Detect which cell encompasses the target text, then output its (X, Y) center coordinate. 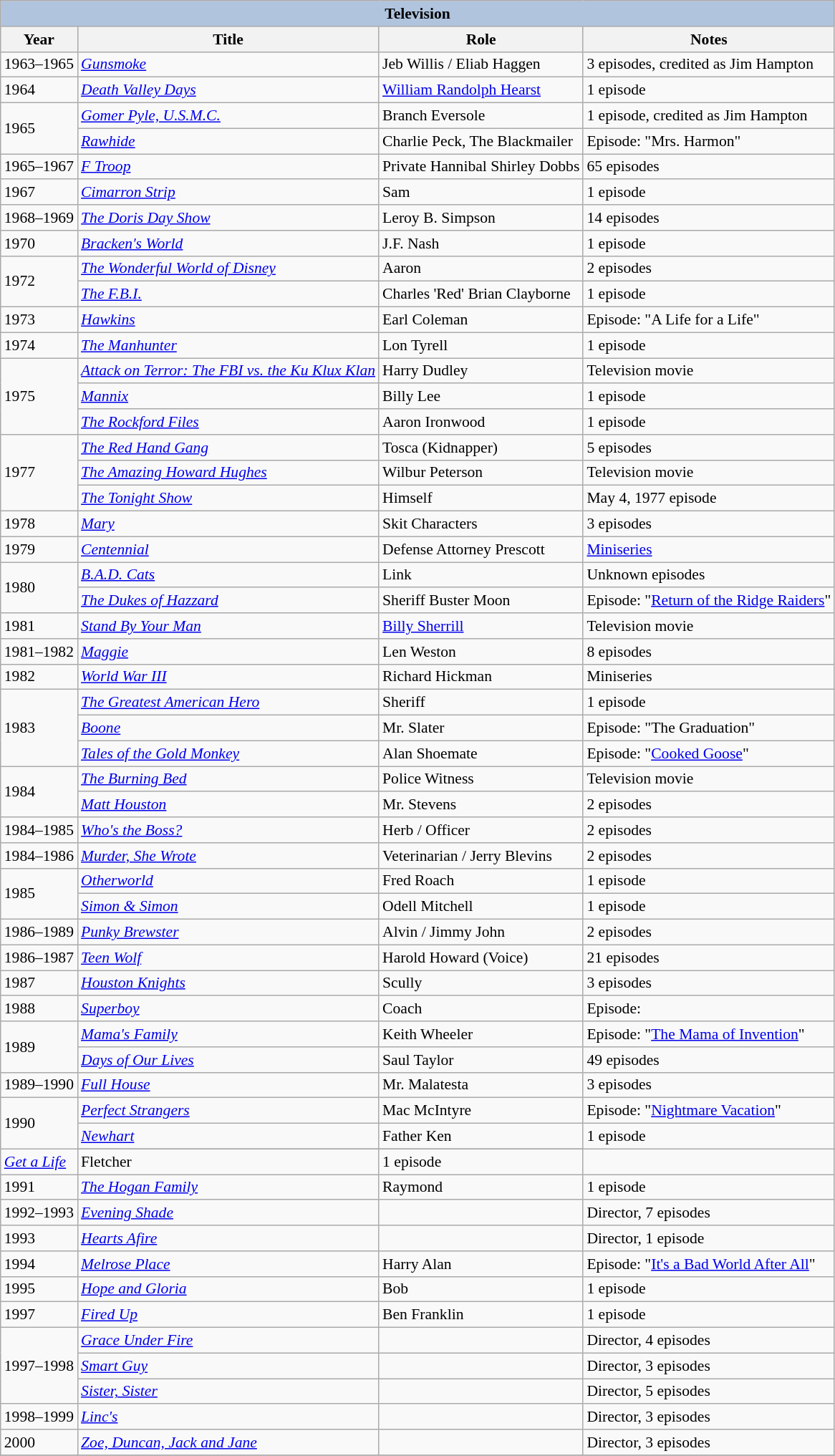
Mr. Malatesta (481, 1085)
Raymond (481, 1187)
Episode: "A Life for a Life" (709, 320)
Leroy B. Simpson (481, 218)
The Hogan Family (228, 1187)
Episode: "Nightmare Vacation" (709, 1111)
1988 (39, 1009)
1979 (39, 549)
Fred Roach (481, 881)
1967 (39, 193)
1981 (39, 626)
Tosca (Kidnapper) (481, 448)
Director, 4 episodes (709, 1341)
Simon & Simon (228, 907)
The Rockford Files (228, 422)
Lon Tyrell (481, 345)
Evening Shade (228, 1213)
Mr. Slater (481, 728)
The Dukes of Hazzard (228, 601)
Houston Knights (228, 983)
Billy Lee (481, 397)
Smart Guy (228, 1366)
Director, 7 episodes (709, 1213)
Superboy (228, 1009)
Richard Hickman (481, 677)
Coach (481, 1009)
Cimarron Strip (228, 193)
Death Valley Days (228, 90)
Episode: "The Mama of Invention" (709, 1034)
Private Hannibal Shirley Dobbs (481, 167)
1963–1965 (39, 64)
1989–1990 (39, 1085)
1968–1969 (39, 218)
Boone (228, 728)
1972 (39, 281)
The Burning Bed (228, 779)
Herb / Officer (481, 830)
Perfect Strangers (228, 1111)
1997–1998 (39, 1366)
8 episodes (709, 652)
The F.B.I. (228, 294)
14 episodes (709, 218)
Mac McIntyre (481, 1111)
65 episodes (709, 167)
1987 (39, 983)
Teen Wolf (228, 958)
49 episodes (709, 1060)
Centennial (228, 549)
Episode: "The Graduation" (709, 728)
1985 (39, 894)
3 episodes, credited as Jim Hampton (709, 64)
Odell Mitchell (481, 907)
Charlie Peck, The Blackmailer (481, 141)
Billy Sherrill (481, 626)
The Red Hand Gang (228, 448)
Skit Characters (481, 524)
Episode: "Cooked Goose" (709, 753)
Tales of the Gold Monkey (228, 753)
Sam (481, 193)
The Amazing Howard Hughes (228, 473)
The Wonderful World of Disney (228, 269)
Rawhide (228, 141)
1965 (39, 129)
Television (418, 14)
Bob (481, 1289)
Mary (228, 524)
Bracken's World (228, 244)
Who's the Boss? (228, 830)
Harry Alan (481, 1264)
Gomer Pyle, U.S.M.C. (228, 116)
1965–1967 (39, 167)
B.A.D. Cats (228, 575)
World War III (228, 677)
1 episode, credited as Jim Hampton (709, 116)
Director, 5 episodes (709, 1392)
Hearts Afire (228, 1238)
Defense Attorney Prescott (481, 549)
Mama's Family (228, 1034)
Episode: "Mrs. Harmon" (709, 141)
1994 (39, 1264)
Sheriff (481, 703)
1986–1987 (39, 958)
Ben Franklin (481, 1315)
1998–1999 (39, 1417)
1970 (39, 244)
1978 (39, 524)
The Manhunter (228, 345)
1980 (39, 587)
Aaron (481, 269)
Jeb Willis / Eliab Haggen (481, 64)
Mannix (228, 397)
1982 (39, 677)
1995 (39, 1289)
Veterinarian / Jerry Blevins (481, 856)
1984–1986 (39, 856)
Fired Up (228, 1315)
Sheriff Buster Moon (481, 601)
5 episodes (709, 448)
Himself (481, 498)
Saul Taylor (481, 1060)
May 4, 1977 episode (709, 498)
Mr. Stevens (481, 805)
Full House (228, 1085)
Days of Our Lives (228, 1060)
Murder, She Wrote (228, 856)
Maggie (228, 652)
1993 (39, 1238)
1974 (39, 345)
1975 (39, 397)
Earl Coleman (481, 320)
Punky Brewster (228, 932)
Fletcher (228, 1162)
Scully (481, 983)
1983 (39, 728)
Title (228, 39)
1977 (39, 473)
1990 (39, 1123)
1986–1989 (39, 932)
Harold Howard (Voice) (481, 958)
F Troop (228, 167)
Aaron Ironwood (481, 422)
The Tonight Show (228, 498)
J.F. Nash (481, 244)
Linc's (228, 1417)
2000 (39, 1442)
1984 (39, 792)
1991 (39, 1187)
Link (481, 575)
Alvin / Jimmy John (481, 932)
Zoe, Duncan, Jack and Jane (228, 1442)
1984–1985 (39, 830)
Hawkins (228, 320)
Year (39, 39)
William Randolph Hearst (481, 90)
1997 (39, 1315)
Notes (709, 39)
1992–1993 (39, 1213)
The Greatest American Hero (228, 703)
Episode: "It's a Bad World After All" (709, 1264)
Newhart (228, 1137)
Branch Eversole (481, 116)
Unknown episodes (709, 575)
1973 (39, 320)
Father Ken (481, 1137)
1981–1982 (39, 652)
Otherworld (228, 881)
Keith Wheeler (481, 1034)
Role (481, 39)
1989 (39, 1047)
Episode: "Return of the Ridge Raiders" (709, 601)
Gunsmoke (228, 64)
Melrose Place (228, 1264)
Grace Under Fire (228, 1341)
Harry Dudley (481, 371)
Alan Shoemate (481, 753)
Episode: (709, 1009)
Stand By Your Man (228, 626)
Director, 1 episode (709, 1238)
Charles 'Red' Brian Clayborne (481, 294)
Police Witness (481, 779)
Wilbur Peterson (481, 473)
Attack on Terror: The FBI vs. the Ku Klux Klan (228, 371)
Len Weston (481, 652)
Hope and Gloria (228, 1289)
21 episodes (709, 958)
Sister, Sister (228, 1392)
Matt Houston (228, 805)
1964 (39, 90)
Get a Life (39, 1162)
The Doris Day Show (228, 218)
